For the text-containing cell, return its midpoint in [x, y] coordinate format. 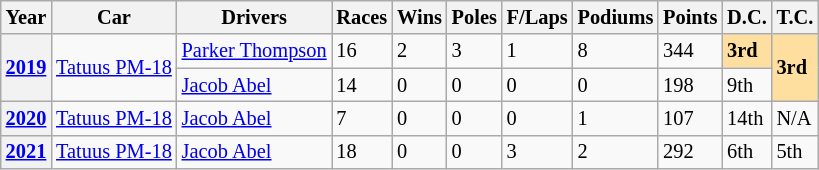
8 [616, 51]
Car [114, 17]
Parker Thompson [254, 51]
F/Laps [538, 17]
T.C. [796, 17]
14 [362, 85]
6th [746, 152]
2019 [26, 68]
292 [690, 152]
N/A [796, 118]
9th [746, 85]
198 [690, 85]
2021 [26, 152]
14th [746, 118]
5th [796, 152]
7 [362, 118]
107 [690, 118]
Poles [474, 17]
16 [362, 51]
344 [690, 51]
18 [362, 152]
Points [690, 17]
Wins [420, 17]
Races [362, 17]
Year [26, 17]
Drivers [254, 17]
D.C. [746, 17]
Podiums [616, 17]
2020 [26, 118]
